Search for the cell housing the specified text and yield its (X, Y) center coordinate. 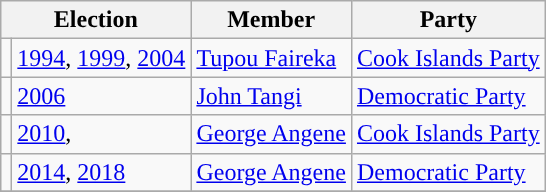
Party (448, 20)
2006 (102, 96)
1994, 1999, 2004 (102, 58)
2014, 2018 (102, 172)
John Tangi (272, 96)
Member (272, 20)
2010, (102, 134)
Tupou Faireka (272, 58)
Election (96, 20)
